From the cell containing the given text, extract its center point as [X, Y] coordinate. 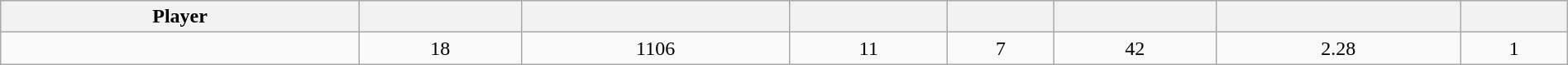
7 [1001, 48]
11 [868, 48]
1106 [655, 48]
42 [1135, 48]
2.28 [1338, 48]
Player [180, 17]
1 [1513, 48]
18 [440, 48]
